Locate the cell with the specified text and output its [X, Y] center coordinate. 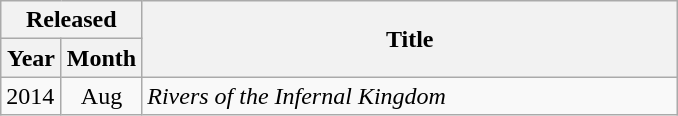
Year [32, 58]
Month [101, 58]
Aug [101, 96]
Released [72, 20]
2014 [32, 96]
Rivers of the Infernal Kingdom [410, 96]
Title [410, 39]
